Scan for the cell matching the given text and deliver its (X, Y) coordinate at center. 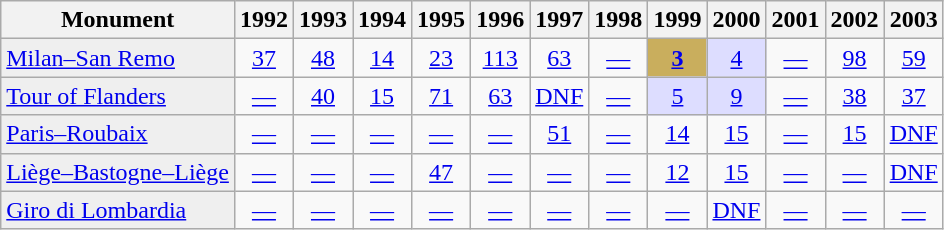
47 (442, 172)
4 (736, 58)
71 (442, 96)
38 (854, 96)
2000 (736, 20)
1994 (382, 20)
2002 (854, 20)
2001 (796, 20)
98 (854, 58)
1992 (264, 20)
1997 (560, 20)
1993 (322, 20)
1995 (442, 20)
Monument (118, 20)
1999 (678, 20)
2003 (914, 20)
Milan–San Remo (118, 58)
Tour of Flanders (118, 96)
9 (736, 96)
Liège–Bastogne–Liège (118, 172)
12 (678, 172)
23 (442, 58)
1998 (618, 20)
Giro di Lombardia (118, 210)
51 (560, 134)
3 (678, 58)
5 (678, 96)
59 (914, 58)
40 (322, 96)
1996 (500, 20)
Paris–Roubaix (118, 134)
48 (322, 58)
113 (500, 58)
